Scan for the cell matching the given text and deliver its [x, y] coordinate at center. 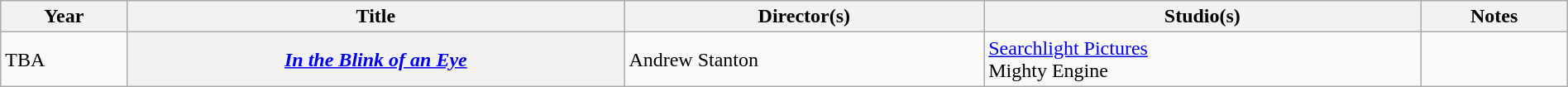
TBA [65, 60]
In the Blink of an Eye [375, 60]
Year [65, 17]
Searchlight PicturesMighty Engine [1202, 60]
Andrew Stanton [804, 60]
Director(s) [804, 17]
Title [375, 17]
Studio(s) [1202, 17]
Notes [1494, 17]
